Search for the cell housing the specified text and yield its (X, Y) center coordinate. 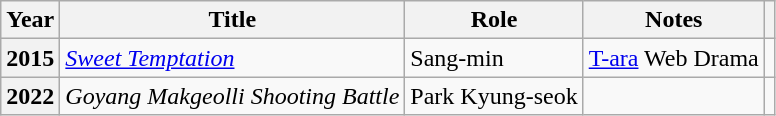
Sang-min (494, 58)
2022 (30, 96)
Role (494, 20)
Title (232, 20)
Park Kyung-seok (494, 96)
Year (30, 20)
Notes (674, 20)
Goyang Makgeolli Shooting Battle (232, 96)
2015 (30, 58)
Sweet Temptation (232, 58)
T-ara Web Drama (674, 58)
